Identify which cell holds the provided text, then report its (x, y) central coordinate. 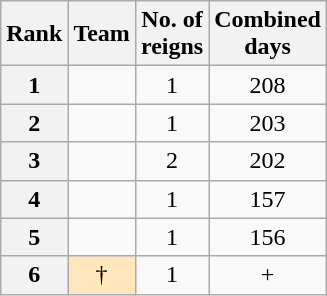
+ (268, 275)
6 (34, 275)
† (102, 275)
4 (34, 199)
5 (34, 237)
156 (268, 237)
Rank (34, 34)
Combineddays (268, 34)
Team (102, 34)
No. ofreigns (172, 34)
202 (268, 161)
208 (268, 85)
3 (34, 161)
157 (268, 199)
203 (268, 123)
